Return [X, Y] of the center of cell containing provided text 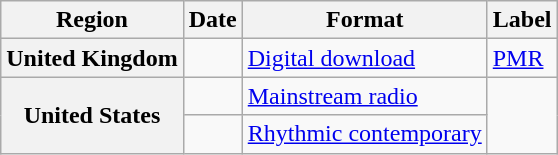
Label [522, 20]
Rhythmic contemporary [364, 134]
Mainstream radio [364, 96]
Digital download [364, 58]
Date [212, 20]
Region [92, 20]
Format [364, 20]
United States [92, 115]
PMR [522, 58]
United Kingdom [92, 58]
